Scan for the cell matching the given text and deliver its [x, y] coordinate at center. 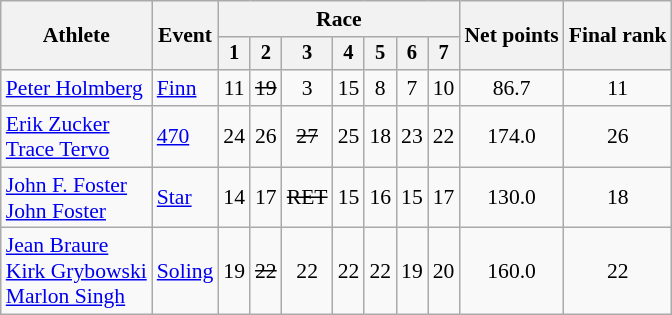
Event [186, 36]
Jean BraureKirk GrybowskiMarlon Singh [76, 272]
4 [349, 54]
Net points [511, 36]
10 [444, 88]
174.0 [511, 136]
Peter Holmberg [76, 88]
20 [444, 272]
Star [186, 198]
Final rank [618, 36]
5 [380, 54]
Erik ZuckerTrace Tervo [76, 136]
2 [266, 54]
Finn [186, 88]
470 [186, 136]
24 [234, 136]
8 [380, 88]
6 [412, 54]
16 [380, 198]
86.7 [511, 88]
John F. FosterJohn Foster [76, 198]
14 [234, 198]
1 [234, 54]
25 [349, 136]
130.0 [511, 198]
27 [308, 136]
Athlete [76, 36]
Soling [186, 272]
160.0 [511, 272]
23 [412, 136]
Race [338, 19]
RET [308, 198]
